From the cell containing the given text, extract its center point as [x, y] coordinate. 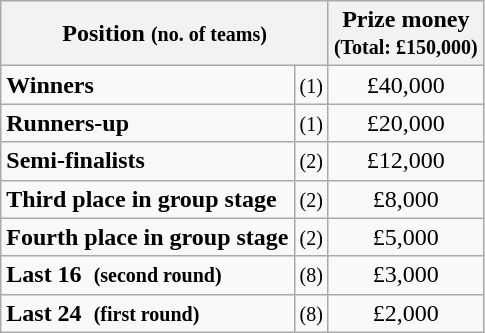
£8,000 [406, 199]
Position (no. of teams) [165, 34]
Winners [148, 85]
Last 16 (second round) [148, 275]
£12,000 [406, 161]
£3,000 [406, 275]
Third place in group stage [148, 199]
£40,000 [406, 85]
£5,000 [406, 237]
£2,000 [406, 313]
Last 24 (first round) [148, 313]
£20,000 [406, 123]
Runners-up [148, 123]
Fourth place in group stage [148, 237]
Prize money(Total: £150,000) [406, 34]
Semi-finalists [148, 161]
